Scan for the cell matching the given text and deliver its [x, y] coordinate at center. 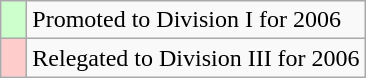
Promoted to Division I for 2006 [196, 20]
Relegated to Division III for 2006 [196, 58]
